Pinpoint the cell where the given text exists, returning its (x, y) midpoint coordinate. 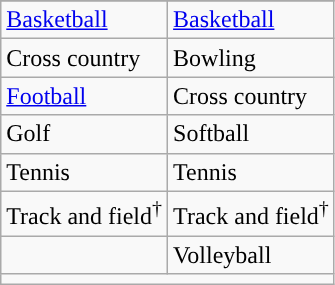
Volleyball (252, 255)
Golf (84, 134)
Softball (252, 134)
Bowling (252, 58)
Football (84, 96)
